Detect which cell encompasses the target text, then output its [X, Y] center coordinate. 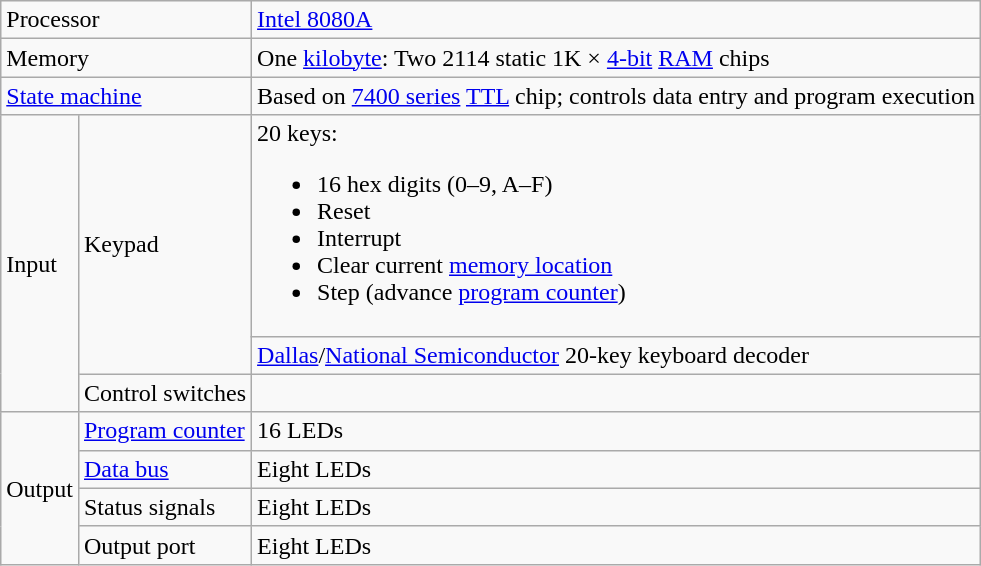
Based on 7400 series TTL chip; controls data entry and program execution [616, 96]
Dallas/National Semiconductor 20-key keyboard decoder [616, 355]
Intel 8080A [616, 20]
Control switches [164, 393]
Status signals [164, 507]
Data bus [164, 469]
Keypad [164, 244]
Memory [126, 58]
Processor [126, 20]
Output port [164, 545]
Output [40, 488]
State machine [126, 96]
Program counter [164, 431]
16 LEDs [616, 431]
One kilobyte: Two 2114 static 1K × 4-bit RAM chips [616, 58]
20 keys:16 hex digits (0–9, A–F)ResetInterruptClear current memory locationStep (advance program counter) [616, 226]
Input [40, 264]
